Pinpoint the cell where the given text exists, returning its (x, y) midpoint coordinate. 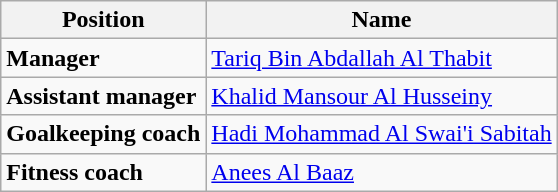
Goalkeeping coach (104, 134)
Assistant manager (104, 96)
Manager (104, 58)
Name (382, 20)
Fitness coach (104, 172)
Khalid Mansour Al Husseiny (382, 96)
Hadi Mohammad Al Swai'i Sabitah (382, 134)
Position (104, 20)
Anees Al Baaz (382, 172)
Tariq Bin Abdallah Al Thabit (382, 58)
